Output the [X, Y] coordinate of the center of the cell containing the given text.  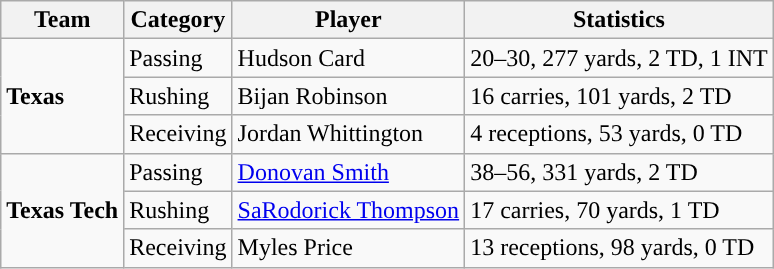
Donovan Smith [348, 172]
Myles Price [348, 248]
Category [178, 20]
38–56, 331 yards, 2 TD [620, 172]
13 receptions, 98 yards, 0 TD [620, 248]
Hudson Card [348, 58]
SaRodorick Thompson [348, 210]
Texas [62, 96]
Player [348, 20]
20–30, 277 yards, 2 TD, 1 INT [620, 58]
Team [62, 20]
Statistics [620, 20]
4 receptions, 53 yards, 0 TD [620, 134]
16 carries, 101 yards, 2 TD [620, 96]
Jordan Whittington [348, 134]
Texas Tech [62, 210]
17 carries, 70 yards, 1 TD [620, 210]
Bijan Robinson [348, 96]
